Find where the given text appears and provide that cell's center as [X, Y] coordinate. 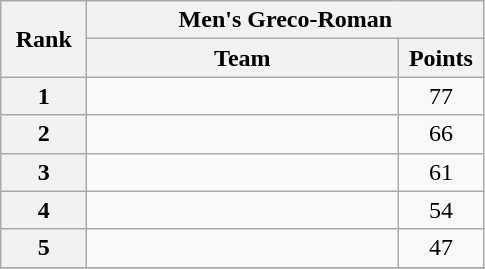
4 [44, 210]
77 [441, 96]
61 [441, 172]
Points [441, 58]
2 [44, 134]
1 [44, 96]
Men's Greco-Roman [286, 20]
Rank [44, 39]
66 [441, 134]
5 [44, 248]
54 [441, 210]
47 [441, 248]
3 [44, 172]
Team [242, 58]
